Locate the cell with the specified text and output its (x, y) center coordinate. 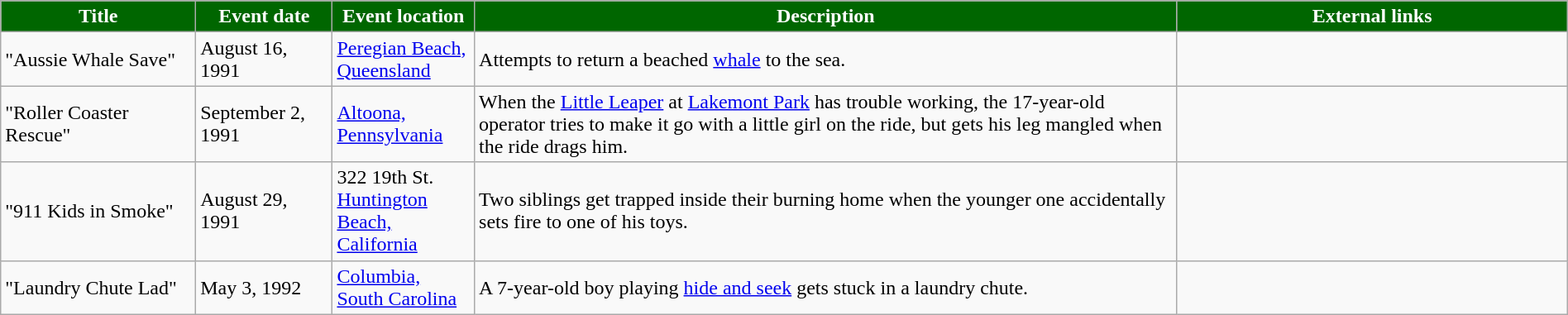
External links (1372, 17)
Columbia, South Carolina (404, 288)
"Laundry Chute Lad" (98, 288)
Attempts to return a beached whale to the sea. (826, 60)
August 29, 1991 (265, 212)
Altoona, Pennsylvania (404, 124)
Description (826, 17)
"Aussie Whale Save" (98, 60)
A 7-year-old boy playing hide and seek gets stuck in a laundry chute. (826, 288)
"Roller Coaster Rescue" (98, 124)
Peregian Beach, Queensland (404, 60)
Title (98, 17)
"911 Kids in Smoke" (98, 212)
May 3, 1992 (265, 288)
August 16, 1991 (265, 60)
322 19th St.Huntington Beach, California (404, 212)
Event date (265, 17)
Event location (404, 17)
Two siblings get trapped inside their burning home when the younger one accidentally sets fire to one of his toys. (826, 212)
September 2, 1991 (265, 124)
